Extract the (x, y) coordinate from the center of the cell holding the provided text.  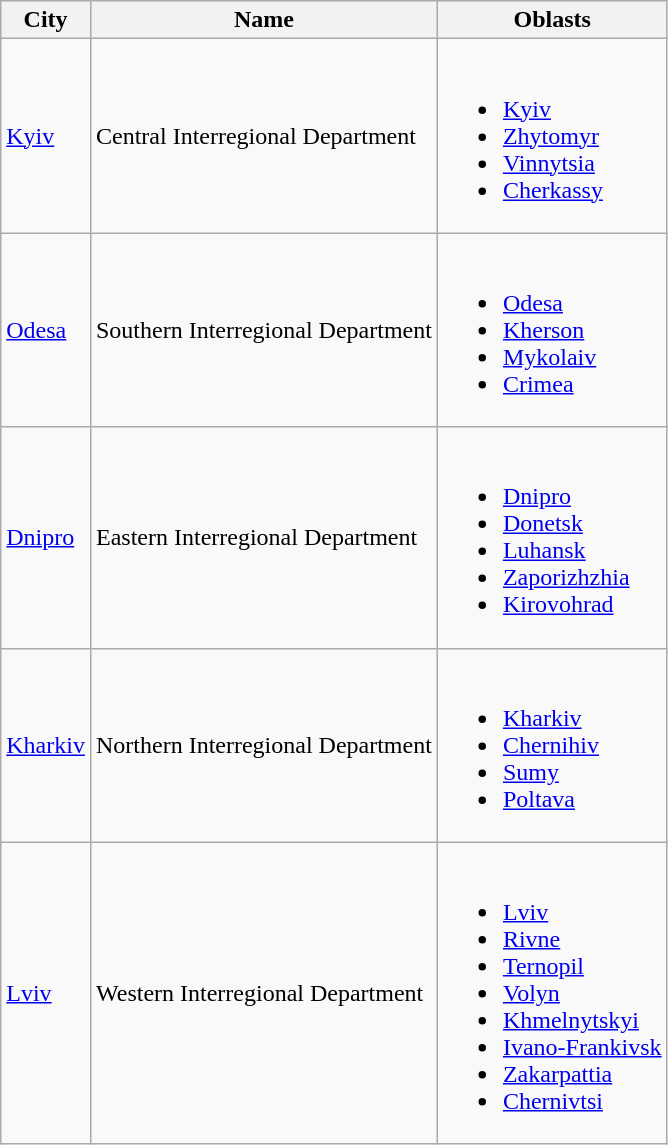
Dnipro (46, 538)
Northern Interregional Department (264, 745)
Central Interregional Department (264, 136)
City (46, 20)
DniproDonetskLuhanskZaporizhzhiaKirovohrad (552, 538)
Oblasts (552, 20)
Eastern Interregional Department (264, 538)
Kharkiv (46, 745)
OdesaKhersonMykolaivCrimea (552, 330)
KharkivChernihivSumyPoltava (552, 745)
Odesa (46, 330)
LvivRivneTernopilVolynKhmelnytskyiIvano-FrankivskZakarpattiaChernivtsi (552, 993)
Name (264, 20)
Lviv (46, 993)
Western Interregional Department (264, 993)
Kyiv (46, 136)
KyivZhytomyrVinnytsiaCherkassy (552, 136)
Southern Interregional Department (264, 330)
